From the cell containing the given text, extract its center point as [x, y] coordinate. 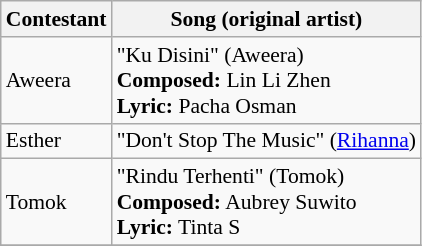
Aweera [56, 80]
Tomok [56, 202]
"Ku Disini" (Aweera) Composed: Lin Li Zhen Lyric: Pacha Osman [266, 80]
"Don't Stop The Music" (Rihanna) [266, 141]
"Rindu Terhenti" (Tomok) Composed: Aubrey Suwito Lyric: Tinta S [266, 202]
Song (original artist) [266, 19]
Contestant [56, 19]
Esther [56, 141]
